Locate the cell with the specified text and output its (X, Y) center coordinate. 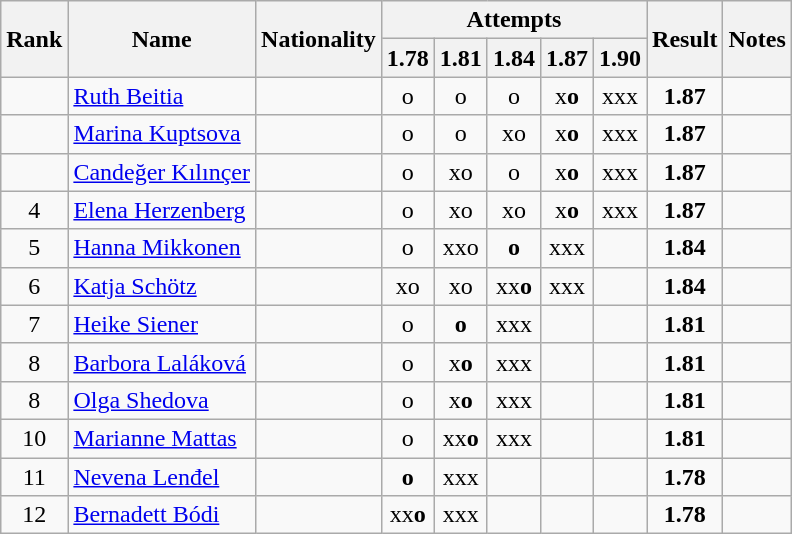
5 (34, 248)
Olga Shedova (162, 400)
Heike Siener (162, 324)
11 (34, 477)
10 (34, 438)
Katja Schötz (162, 286)
Barbora Laláková (162, 362)
4 (34, 210)
6 (34, 286)
Rank (34, 39)
Candeğer Kılınçer (162, 172)
7 (34, 324)
1.90 (620, 58)
Marianne Mattas (162, 438)
Hanna Mikkonen (162, 248)
Ruth Beitia (162, 96)
Bernadett Bódi (162, 515)
12 (34, 515)
Elena Herzenberg (162, 210)
Nationality (319, 39)
Notes (757, 39)
Name (162, 39)
Marina Kuptsova (162, 134)
Attempts (514, 20)
Result (685, 39)
Nevena Lenđel (162, 477)
